Find where the given text appears and provide that cell's center as [x, y] coordinate. 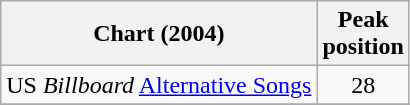
US Billboard Alternative Songs [159, 85]
Peakposition [363, 34]
28 [363, 85]
Chart (2004) [159, 34]
